Scan for the cell matching the given text and deliver its [x, y] coordinate at center. 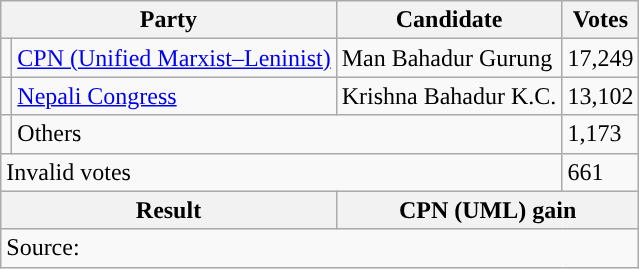
13,102 [600, 96]
Nepali Congress [174, 96]
Source: [320, 248]
661 [600, 172]
Man Bahadur Gurung [449, 58]
Party [168, 20]
CPN (UML) gain [488, 210]
Votes [600, 20]
Krishna Bahadur K.C. [449, 96]
Others [287, 134]
CPN (Unified Marxist–Leninist) [174, 58]
Result [168, 210]
Candidate [449, 20]
Invalid votes [282, 172]
17,249 [600, 58]
1,173 [600, 134]
